Output the [X, Y] coordinate of the center of the cell containing the given text.  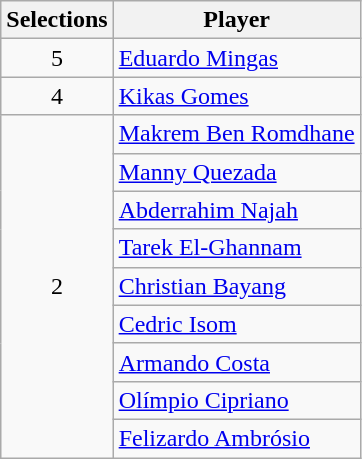
Manny Quezada [236, 172]
2 [57, 286]
Armando Costa [236, 362]
Felizardo Ambrósio [236, 438]
Cedric Isom [236, 324]
Tarek El-Ghannam [236, 248]
Abderrahim Najah [236, 210]
5 [57, 58]
Player [236, 20]
Kikas Gomes [236, 96]
Selections [57, 20]
Eduardo Mingas [236, 58]
Christian Bayang [236, 286]
4 [57, 96]
Makrem Ben Romdhane [236, 134]
Olímpio Cipriano [236, 400]
